Search for the cell housing the specified text and yield its [x, y] center coordinate. 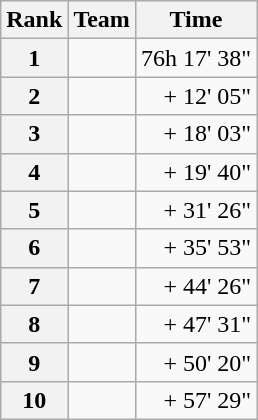
+ 57' 29" [196, 400]
10 [34, 400]
4 [34, 172]
6 [34, 248]
+ 31' 26" [196, 210]
2 [34, 96]
+ 18' 03" [196, 134]
76h 17' 38" [196, 58]
+ 19' 40" [196, 172]
7 [34, 286]
Time [196, 20]
+ 12' 05" [196, 96]
+ 47' 31" [196, 324]
Team [102, 20]
5 [34, 210]
8 [34, 324]
9 [34, 362]
+ 44' 26" [196, 286]
1 [34, 58]
3 [34, 134]
+ 35' 53" [196, 248]
+ 50' 20" [196, 362]
Rank [34, 20]
